Extract the (X, Y) coordinate from the center of the cell holding the provided text.  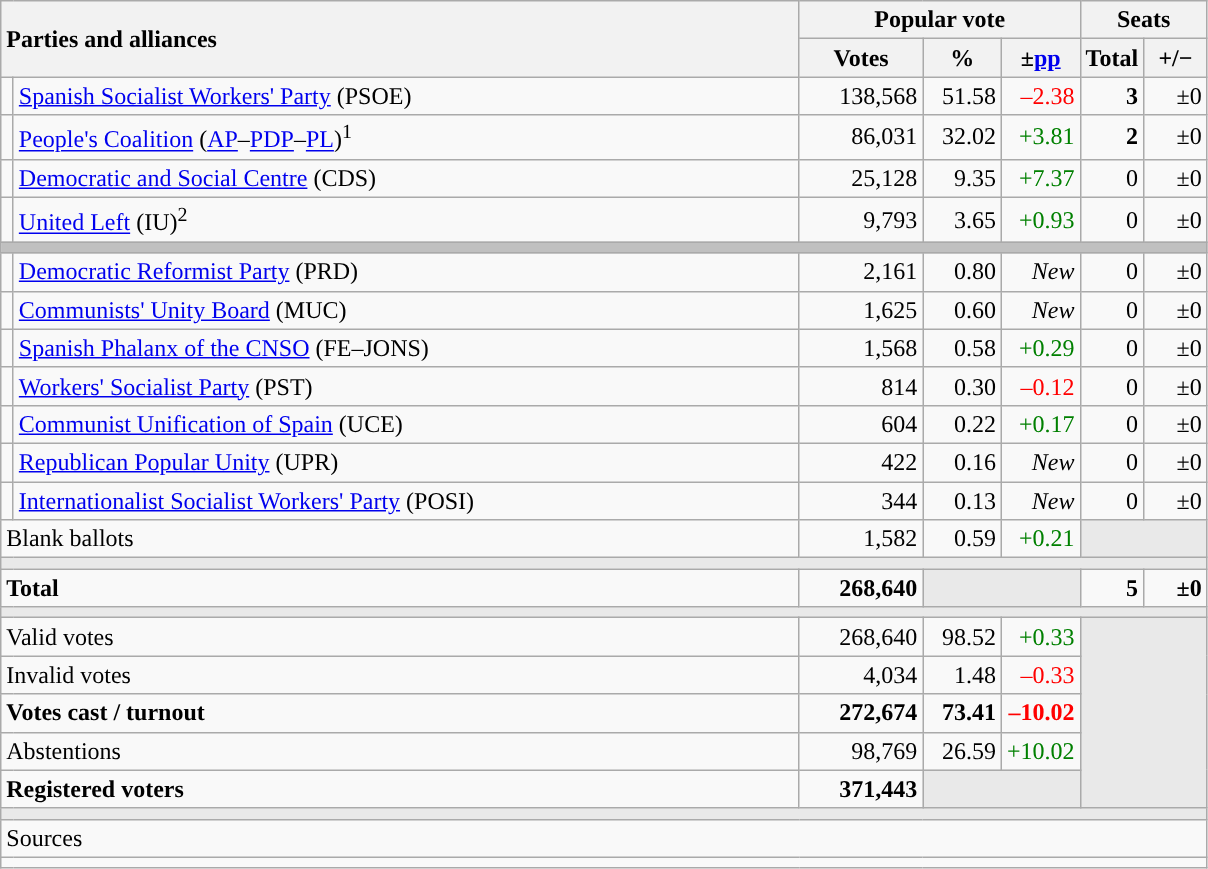
–2.38 (1040, 96)
51.58 (962, 96)
Democratic and Social Centre (CDS) (406, 178)
32.02 (962, 138)
0.13 (962, 501)
98.52 (962, 637)
Workers' Socialist Party (PST) (406, 386)
–0.33 (1040, 675)
86,031 (861, 138)
Registered voters (400, 789)
1.48 (962, 675)
1,625 (861, 310)
0.30 (962, 386)
Democratic Reformist Party (PRD) (406, 272)
2,161 (861, 272)
4,034 (861, 675)
272,674 (861, 713)
604 (861, 424)
344 (861, 501)
Communist Unification of Spain (UCE) (406, 424)
United Left (IU)2 (406, 220)
% (962, 58)
Votes cast / turnout (400, 713)
Internationalist Socialist Workers' Party (POSI) (406, 501)
73.41 (962, 713)
422 (861, 462)
1,582 (861, 539)
9,793 (861, 220)
+10.02 (1040, 751)
5 (1112, 588)
Spanish Phalanx of the CNSO (FE–JONS) (406, 348)
0.58 (962, 348)
0.80 (962, 272)
Communists' Unity Board (MUC) (406, 310)
Parties and alliances (400, 39)
9.35 (962, 178)
+/− (1176, 58)
+0.21 (1040, 539)
3 (1112, 96)
138,568 (861, 96)
+7.37 (1040, 178)
25,128 (861, 178)
Popular vote (940, 20)
+0.17 (1040, 424)
+3.81 (1040, 138)
+0.93 (1040, 220)
–10.02 (1040, 713)
Sources (604, 838)
2 (1112, 138)
0.60 (962, 310)
1,568 (861, 348)
3.65 (962, 220)
0.16 (962, 462)
26.59 (962, 751)
0.59 (962, 539)
0.22 (962, 424)
Invalid votes (400, 675)
Votes (861, 58)
±pp (1040, 58)
+0.29 (1040, 348)
People's Coalition (AP–PDP–PL)1 (406, 138)
+0.33 (1040, 637)
Valid votes (400, 637)
–0.12 (1040, 386)
Seats (1144, 20)
Blank ballots (400, 539)
814 (861, 386)
98,769 (861, 751)
371,443 (861, 789)
Spanish Socialist Workers' Party (PSOE) (406, 96)
Republican Popular Unity (UPR) (406, 462)
Abstentions (400, 751)
